Find where the given text appears and provide that cell's center as (x, y) coordinate. 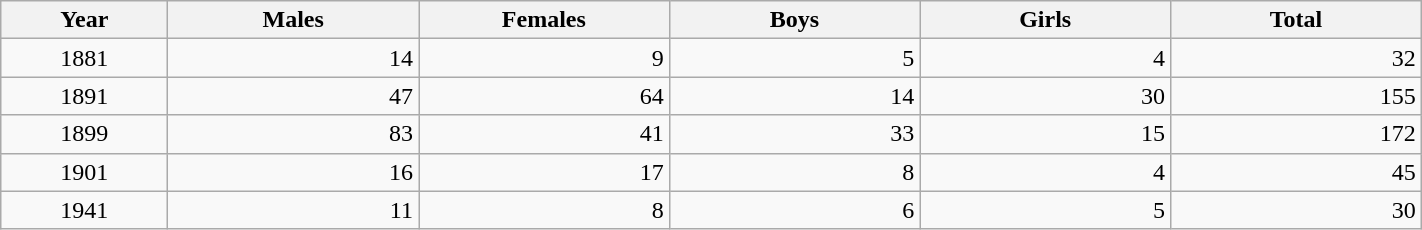
Total (1296, 20)
15 (1046, 134)
1881 (84, 58)
Boys (794, 20)
16 (294, 172)
45 (1296, 172)
32 (1296, 58)
Girls (1046, 20)
1941 (84, 210)
155 (1296, 96)
11 (294, 210)
47 (294, 96)
33 (794, 134)
1891 (84, 96)
1901 (84, 172)
17 (544, 172)
Females (544, 20)
9 (544, 58)
41 (544, 134)
6 (794, 210)
1899 (84, 134)
Males (294, 20)
172 (1296, 134)
64 (544, 96)
Year (84, 20)
83 (294, 134)
